Capture the cell that displays the provided text and extract its [x, y] central coordinate. 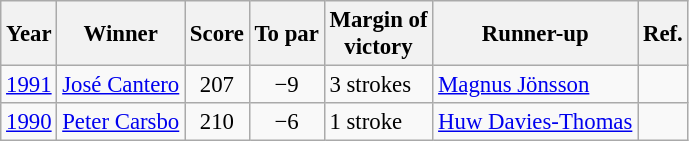
1991 [29, 85]
207 [218, 85]
3 strokes [378, 85]
Huw Davies-Thomas [536, 122]
1990 [29, 122]
−6 [286, 122]
Magnus Jönsson [536, 85]
1 stroke [378, 122]
Ref. [663, 34]
Margin ofvictory [378, 34]
Year [29, 34]
To par [286, 34]
José Cantero [121, 85]
−9 [286, 85]
Winner [121, 34]
Peter Carsbo [121, 122]
Runner-up [536, 34]
Score [218, 34]
210 [218, 122]
